Return the (x, y) coordinate for the center point of the cell that contains the specified text.  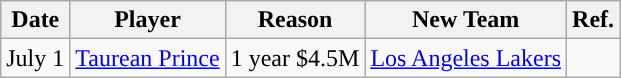
Reason (295, 20)
July 1 (36, 58)
New Team (466, 20)
1 year $4.5M (295, 58)
Taurean Prince (148, 58)
Ref. (594, 20)
Player (148, 20)
Date (36, 20)
Los Angeles Lakers (466, 58)
